Detect which cell encompasses the target text, then output its (X, Y) center coordinate. 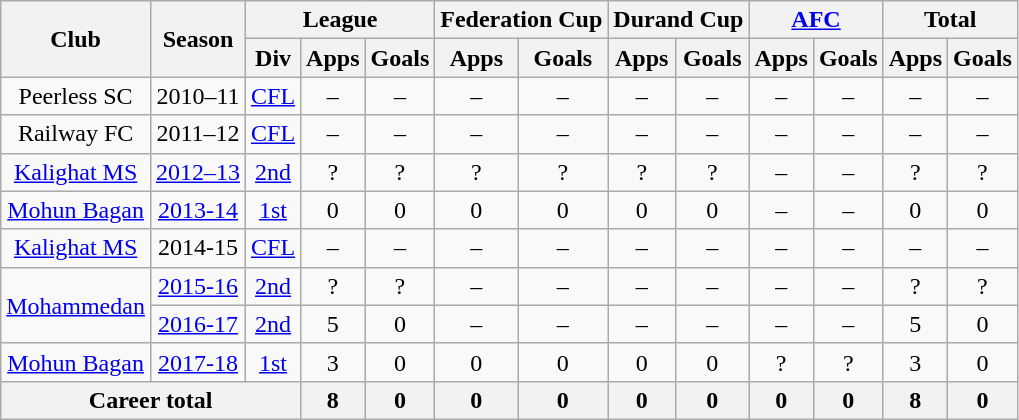
Div (274, 58)
2013-14 (198, 210)
2014-15 (198, 248)
Railway FC (76, 134)
Total (950, 20)
League (340, 20)
Career total (151, 400)
Federation Cup (522, 20)
2017-18 (198, 362)
2012–13 (198, 172)
Club (76, 39)
Mohammedan (76, 305)
Peerless SC (76, 96)
2015-16 (198, 286)
AFC (816, 20)
Season (198, 39)
2011–12 (198, 134)
2010–11 (198, 96)
Durand Cup (678, 20)
2016-17 (198, 324)
